Find where the given text appears and provide that cell's center as (x, y) coordinate. 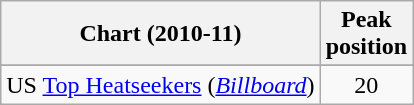
20 (366, 85)
Peakposition (366, 34)
US Top Heatseekers (Billboard) (160, 85)
Chart (2010-11) (160, 34)
